Scan for the cell matching the given text and deliver its (X, Y) coordinate at center. 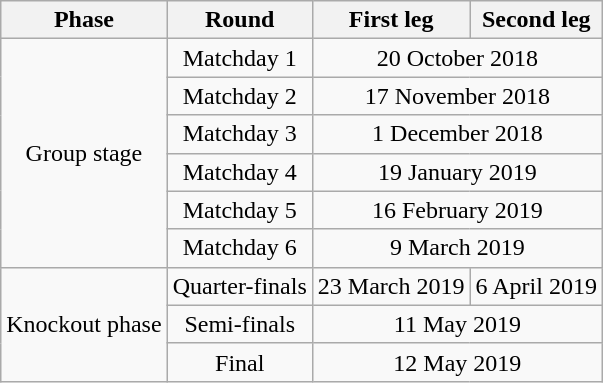
Group stage (84, 153)
Semi-finals (240, 324)
16 February 2019 (457, 210)
Matchday 2 (240, 96)
9 March 2019 (457, 248)
Round (240, 20)
12 May 2019 (457, 362)
11 May 2019 (457, 324)
Final (240, 362)
First leg (391, 20)
20 October 2018 (457, 58)
Phase (84, 20)
19 January 2019 (457, 172)
Knockout phase (84, 324)
Matchday 4 (240, 172)
6 April 2019 (536, 286)
23 March 2019 (391, 286)
Matchday 5 (240, 210)
Quarter-finals (240, 286)
Second leg (536, 20)
Matchday 6 (240, 248)
17 November 2018 (457, 96)
Matchday 3 (240, 134)
Matchday 1 (240, 58)
1 December 2018 (457, 134)
